Output the (x, y) coordinate of the center of the cell containing the given text.  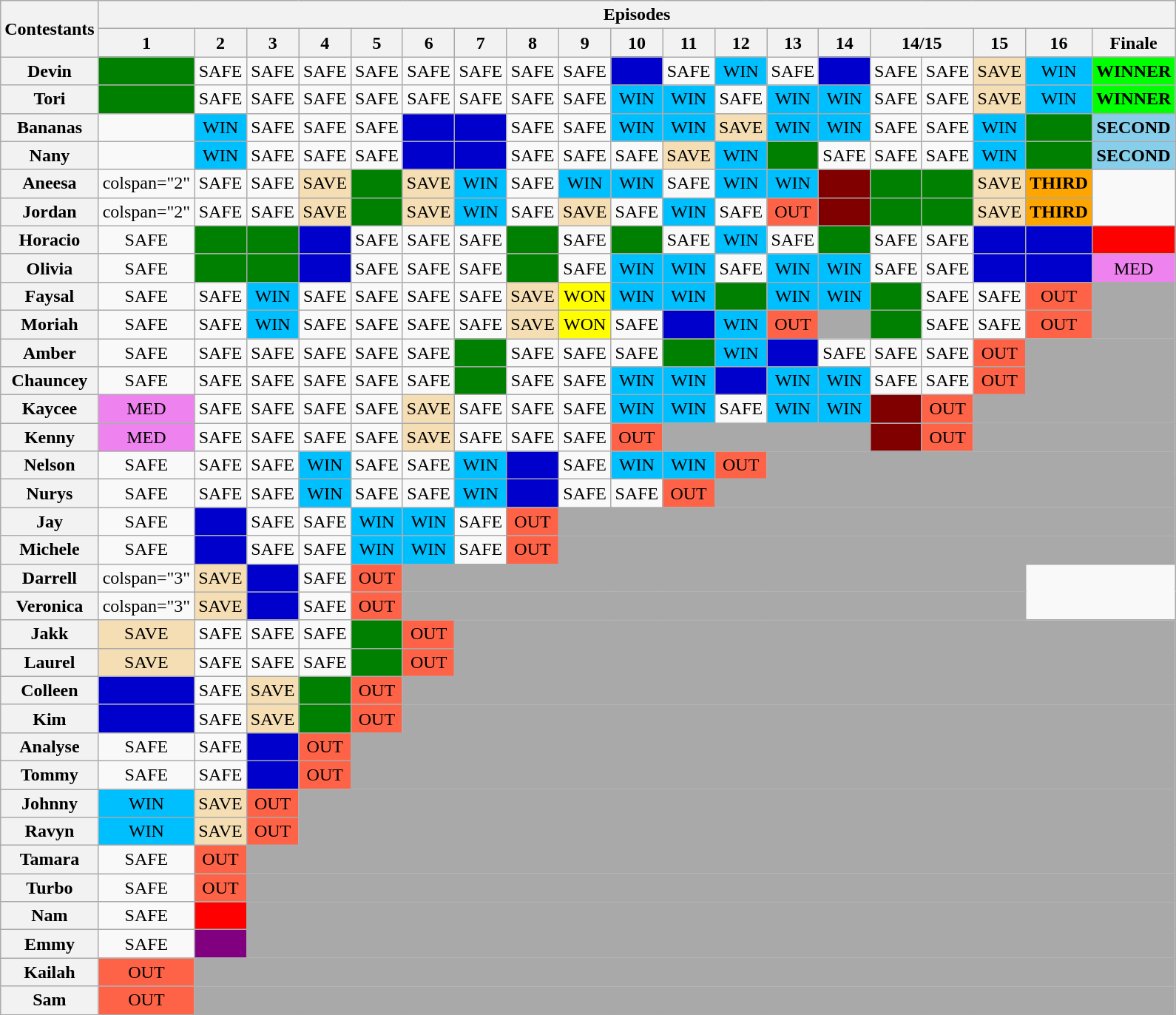
Analyse (50, 746)
Jakk (50, 634)
15 (1000, 43)
7 (481, 43)
Devin (50, 71)
Nany (50, 155)
Kim (50, 718)
13 (793, 43)
2 (220, 43)
Ravyn (50, 832)
5 (377, 43)
Tori (50, 99)
3 (272, 43)
Nelson (50, 465)
Episodes (637, 15)
10 (637, 43)
Moriah (50, 324)
Darrell (50, 578)
Michele (50, 550)
14 (845, 43)
14/15 (922, 43)
6 (429, 43)
11 (689, 43)
Kenny (50, 437)
Veronica (50, 606)
1 (146, 43)
16 (1059, 43)
9 (584, 43)
Contestants (50, 29)
Horacio (50, 240)
Chauncey (50, 381)
Nurys (50, 493)
12 (741, 43)
Laurel (50, 662)
Finale (1133, 43)
Jay (50, 522)
Bananas (50, 127)
Nam (50, 916)
Colleen (50, 690)
4 (325, 43)
Faysal (50, 296)
Tommy (50, 775)
Tamara (50, 860)
Kailah (50, 972)
Amber (50, 353)
8 (533, 43)
Jordan (50, 212)
Olivia (50, 268)
Johnny (50, 803)
Sam (50, 1000)
Kaycee (50, 409)
Turbo (50, 888)
Aneesa (50, 183)
Emmy (50, 944)
